From the cell containing the given text, extract its center point as [X, Y] coordinate. 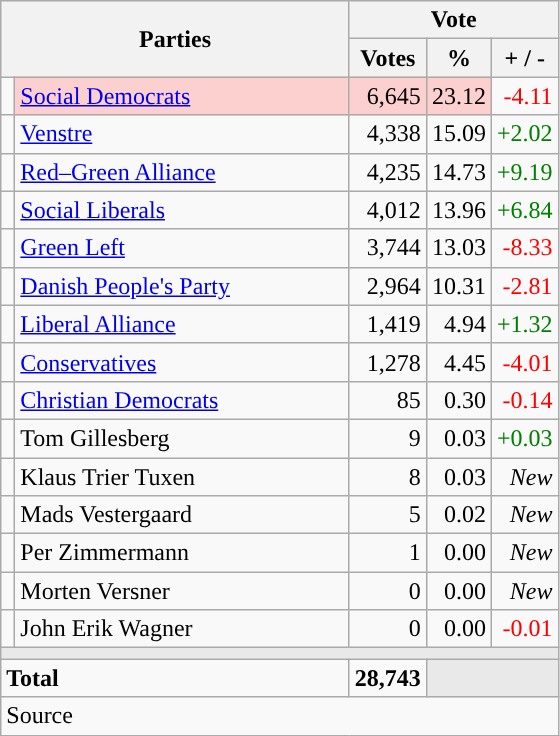
4.94 [458, 324]
Liberal Alliance [182, 324]
John Erik Wagner [182, 629]
Klaus Trier Tuxen [182, 477]
0.30 [458, 400]
3,744 [388, 248]
1,419 [388, 324]
+0.03 [524, 438]
Votes [388, 58]
+9.19 [524, 172]
Parties [176, 39]
Vote [454, 20]
4,338 [388, 134]
-0.01 [524, 629]
-4.11 [524, 96]
5 [388, 515]
-8.33 [524, 248]
Red–Green Alliance [182, 172]
6,645 [388, 96]
4,012 [388, 210]
Mads Vestergaard [182, 515]
15.09 [458, 134]
-4.01 [524, 362]
Green Left [182, 248]
+6.84 [524, 210]
Source [280, 716]
8 [388, 477]
Total [176, 678]
13.03 [458, 248]
Conservatives [182, 362]
Tom Gillesberg [182, 438]
85 [388, 400]
Social Liberals [182, 210]
0.02 [458, 515]
Venstre [182, 134]
4.45 [458, 362]
Per Zimmermann [182, 553]
Morten Versner [182, 591]
Danish People's Party [182, 286]
1,278 [388, 362]
14.73 [458, 172]
+ / - [524, 58]
Christian Democrats [182, 400]
4,235 [388, 172]
9 [388, 438]
+1.32 [524, 324]
1 [388, 553]
Social Democrats [182, 96]
28,743 [388, 678]
23.12 [458, 96]
-0.14 [524, 400]
-2.81 [524, 286]
10.31 [458, 286]
+2.02 [524, 134]
13.96 [458, 210]
% [458, 58]
2,964 [388, 286]
